Detect which cell encompasses the target text, then output its (x, y) center coordinate. 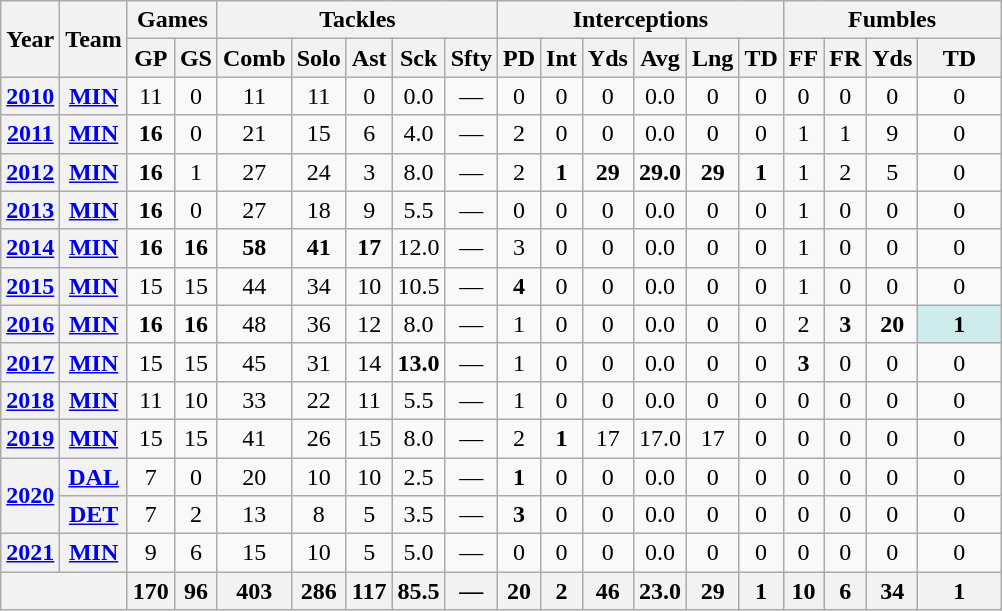
96 (196, 591)
Sfty (471, 58)
Team (94, 39)
14 (369, 362)
2021 (30, 553)
170 (150, 591)
FR (846, 58)
17.0 (660, 438)
PD (520, 58)
Int (562, 58)
117 (369, 591)
Games (172, 20)
Avg (660, 58)
46 (608, 591)
24 (318, 172)
403 (254, 591)
13 (254, 515)
5.0 (418, 553)
Interceptions (641, 20)
3.5 (418, 515)
36 (318, 324)
85.5 (418, 591)
23.0 (660, 591)
2013 (30, 210)
58 (254, 248)
33 (254, 400)
22 (318, 400)
Comb (254, 58)
2012 (30, 172)
29.0 (660, 172)
2018 (30, 400)
2011 (30, 134)
2016 (30, 324)
Tackles (357, 20)
2019 (30, 438)
Year (30, 39)
4.0 (418, 134)
13.0 (418, 362)
12 (369, 324)
2017 (30, 362)
2010 (30, 96)
286 (318, 591)
48 (254, 324)
10.5 (418, 286)
4 (520, 286)
31 (318, 362)
Lng (712, 58)
GP (150, 58)
Fumbles (892, 20)
45 (254, 362)
2.5 (418, 477)
2014 (30, 248)
8 (318, 515)
12.0 (418, 248)
26 (318, 438)
Ast (369, 58)
Solo (318, 58)
FF (803, 58)
18 (318, 210)
GS (196, 58)
Sck (418, 58)
DAL (94, 477)
21 (254, 134)
2015 (30, 286)
DET (94, 515)
44 (254, 286)
2020 (30, 496)
